Provide the (x, y) coordinate of the cell's center where the given text is located.  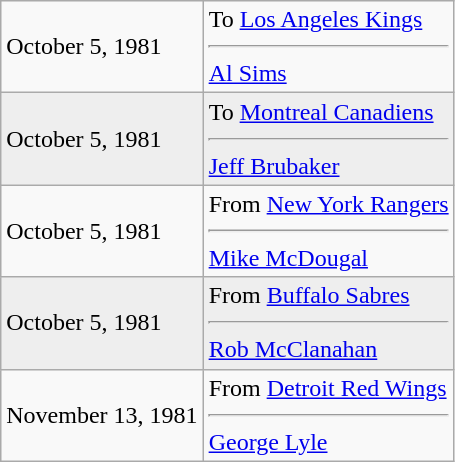
From New York RangersMike McDougal (328, 231)
From Detroit Red WingsGeorge Lyle (328, 415)
November 13, 1981 (102, 415)
To Montreal CanadiensJeff Brubaker (328, 139)
To Los Angeles KingsAl Sims (328, 47)
From Buffalo SabresRob McClanahan (328, 323)
